From the cell containing the given text, extract its center point as [X, Y] coordinate. 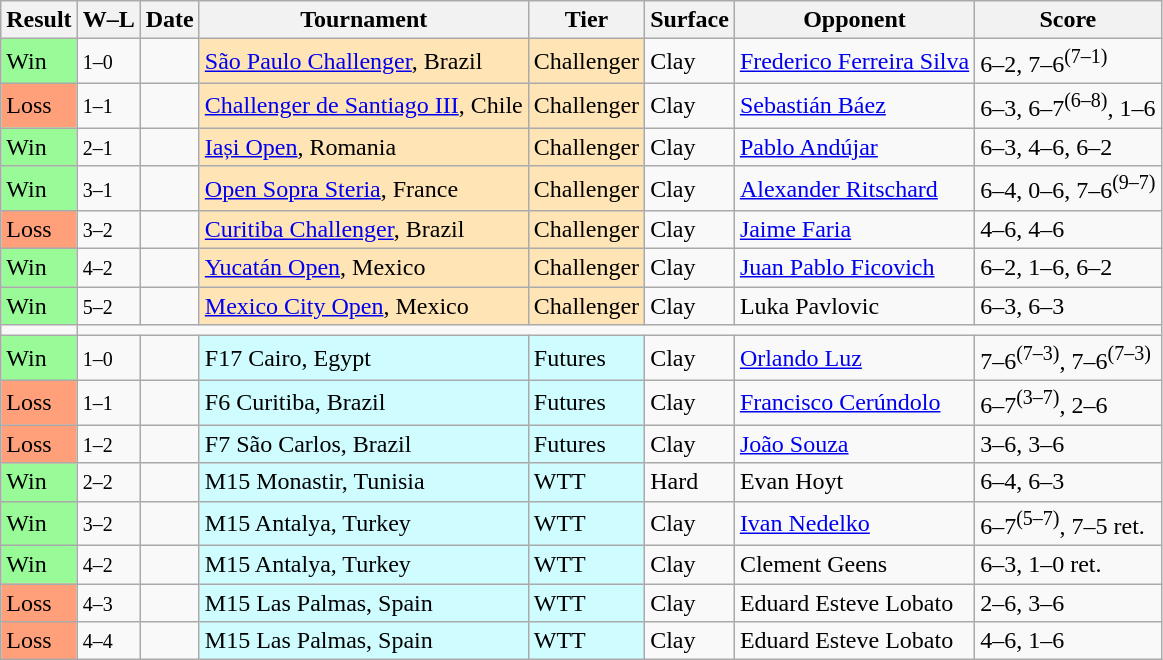
Curitiba Challenger, Brazil [364, 230]
Clement Geens [854, 565]
Date [170, 20]
Orlando Luz [854, 358]
Score [1068, 20]
M15 Monastir, Tunisia [364, 482]
Challenger de Santiago III, Chile [364, 106]
Luka Pavlovic [854, 306]
2–2 [108, 482]
Opponent [854, 20]
Alexander Ritschard [854, 188]
7–6(7–3), 7–6(7–3) [1068, 358]
6–3, 1–0 ret. [1068, 565]
Tier [586, 20]
6–3, 4–6, 6–2 [1068, 147]
6–4, 0–6, 7–6(9–7) [1068, 188]
Tournament [364, 20]
2–1 [108, 147]
Ivan Nedelko [854, 524]
6–3, 6–3 [1068, 306]
Mexico City Open, Mexico [364, 306]
Jaime Faria [854, 230]
Iași Open, Romania [364, 147]
Yucatán Open, Mexico [364, 268]
Open Sopra Steria, France [364, 188]
Frederico Ferreira Silva [854, 62]
4–3 [108, 603]
6–3, 6–7(6–8), 1–6 [1068, 106]
W–L [108, 20]
1–2 [108, 444]
F7 São Carlos, Brazil [364, 444]
Surface [690, 20]
4–6, 1–6 [1068, 641]
6–7(5–7), 7–5 ret. [1068, 524]
Evan Hoyt [854, 482]
Francisco Cerúndolo [854, 402]
3–6, 3–6 [1068, 444]
Result [39, 20]
Sebastián Báez [854, 106]
6–7(3–7), 2–6 [1068, 402]
4–4 [108, 641]
6–4, 6–3 [1068, 482]
6–2, 1–6, 6–2 [1068, 268]
5–2 [108, 306]
F6 Curitiba, Brazil [364, 402]
F17 Cairo, Egypt [364, 358]
São Paulo Challenger, Brazil [364, 62]
6–2, 7–6(7–1) [1068, 62]
4–6, 4–6 [1068, 230]
Pablo Andújar [854, 147]
Hard [690, 482]
João Souza [854, 444]
3–1 [108, 188]
Juan Pablo Ficovich [854, 268]
2–6, 3–6 [1068, 603]
